Output the (x, y) coordinate of the center of the cell containing the given text.  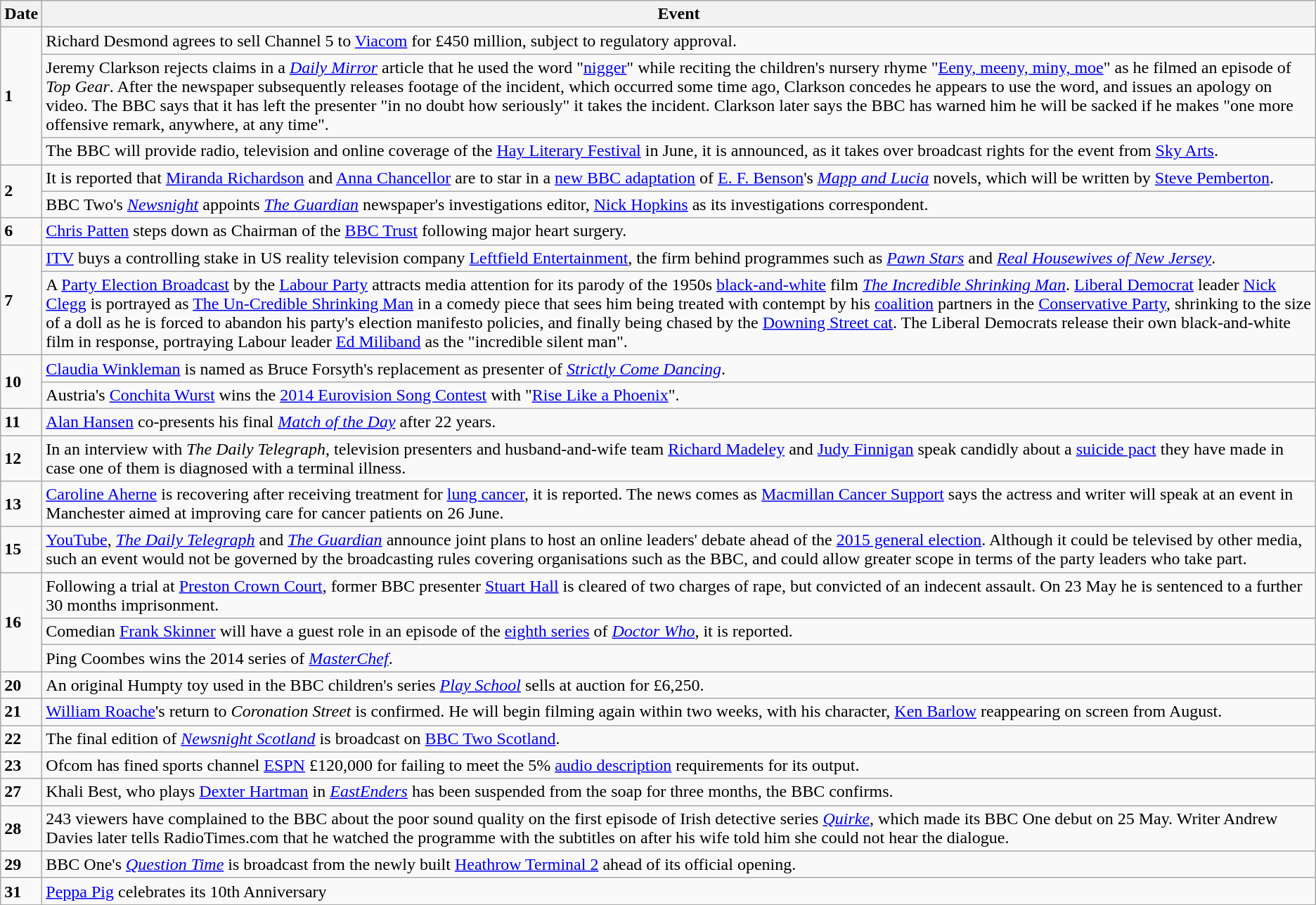
16 (21, 623)
An original Humpty toy used in the BBC children's series Play School sells at auction for £6,250. (679, 685)
1 (21, 96)
7 (21, 299)
21 (21, 712)
Richard Desmond agrees to sell Channel 5 to Viacom for £450 million, subject to regulatory approval. (679, 41)
Chris Patten steps down as Chairman of the BBC Trust following major heart surgery. (679, 231)
Comedian Frank Skinner will have a guest role in an episode of the eighth series of Doctor Who, it is reported. (679, 632)
Date (21, 14)
Khali Best, who plays Dexter Hartman in EastEnders has been suspended from the soap for three months, the BBC confirms. (679, 792)
Ofcom has fined sports channel ESPN £120,000 for failing to meet the 5% audio description requirements for its output. (679, 765)
15 (21, 549)
Event (679, 14)
13 (21, 504)
BBC Two's Newsnight appoints The Guardian newspaper's investigations editor, Nick Hopkins as its investigations correspondent. (679, 204)
22 (21, 738)
20 (21, 685)
11 (21, 422)
31 (21, 891)
27 (21, 792)
The final edition of Newsnight Scotland is broadcast on BBC Two Scotland. (679, 738)
Peppa Pig celebrates its 10th Anniversary (679, 891)
10 (21, 382)
2 (21, 191)
Ping Coombes wins the 2014 series of MasterChef. (679, 658)
BBC One's Question Time is broadcast from the newly built Heathrow Terminal 2 ahead of its official opening. (679, 864)
Austria's Conchita Wurst wins the 2014 Eurovision Song Contest with "Rise Like a Phoenix". (679, 395)
6 (21, 231)
Claudia Winkleman is named as Bruce Forsyth's replacement as presenter of Strictly Come Dancing. (679, 368)
12 (21, 458)
23 (21, 765)
Alan Hansen co-presents his final Match of the Day after 22 years. (679, 422)
29 (21, 864)
28 (21, 828)
